For the text-containing cell, return its midpoint in (X, Y) coordinate format. 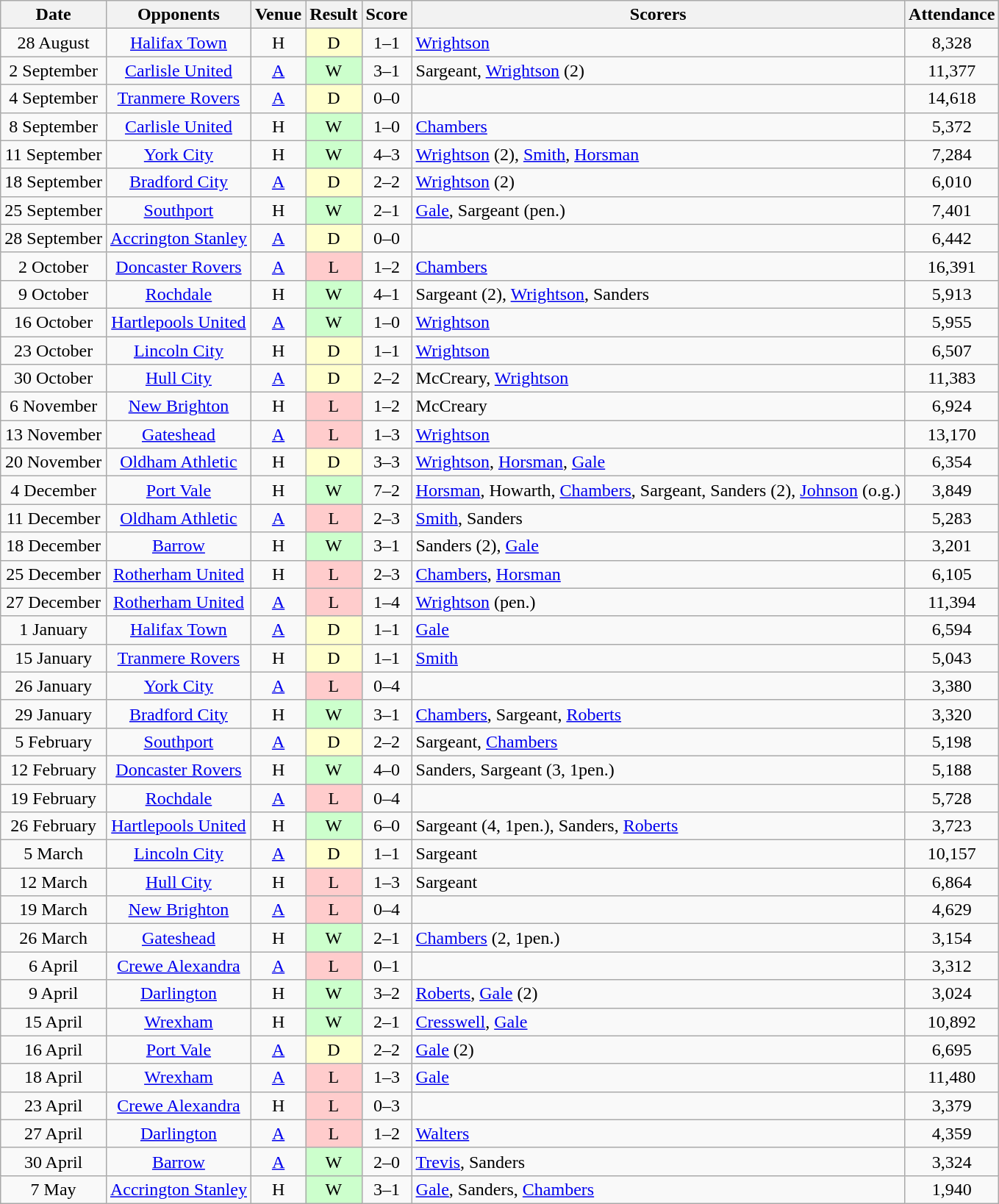
Opponents (178, 15)
7,401 (952, 210)
6,924 (952, 406)
4,359 (952, 1133)
5,188 (952, 770)
3,380 (952, 686)
1–4 (387, 602)
16 April (54, 1050)
7–2 (387, 490)
4–3 (387, 154)
5,913 (952, 294)
6 April (54, 966)
9 April (54, 994)
13 November (54, 434)
McCreary (658, 406)
McCreary, Wrightson (658, 379)
14,618 (952, 98)
6,010 (952, 182)
18 September (54, 182)
3,320 (952, 714)
Date (54, 15)
18 April (54, 1078)
10,157 (952, 854)
2 October (54, 266)
Wrightson (pen.) (658, 602)
Walters (658, 1133)
5,372 (952, 126)
3,024 (952, 994)
3,849 (952, 490)
5,955 (952, 322)
Scorers (658, 15)
6,354 (952, 462)
Horsman, Howarth, Chambers, Sargeant, Sanders (2), Johnson (o.g.) (658, 490)
Sargeant (2), Wrightson, Sanders (658, 294)
13,170 (952, 434)
26 March (54, 938)
3,154 (952, 938)
28 September (54, 238)
Cresswell, Gale (658, 1022)
3,312 (952, 966)
10,892 (952, 1022)
Gale, Sanders, Chambers (658, 1189)
11,377 (952, 71)
12 March (54, 882)
Wrightson (2), Smith, Horsman (658, 154)
6–0 (387, 826)
15 April (54, 1022)
Chambers (2, 1pen.) (658, 938)
3,201 (952, 546)
15 January (54, 658)
Sanders (2), Gale (658, 546)
Gale, Sargeant (pen.) (658, 210)
6 November (54, 406)
Smith, Sanders (658, 518)
Sargeant, Wrightson (2) (658, 71)
12 February (54, 770)
0–3 (387, 1106)
3,379 (952, 1106)
23 October (54, 351)
8,328 (952, 43)
3,723 (952, 826)
Gale (2) (658, 1050)
4,629 (952, 910)
Score (387, 15)
5 February (54, 742)
6,442 (952, 238)
Chambers, Sargeant, Roberts (658, 714)
4 September (54, 98)
Venue (278, 15)
18 December (54, 546)
25 September (54, 210)
29 January (54, 714)
26 January (54, 686)
Sanders, Sargeant (3, 1pen.) (658, 770)
3–3 (387, 462)
5,283 (952, 518)
4–1 (387, 294)
5 March (54, 854)
Smith (658, 658)
5,043 (952, 658)
9 October (54, 294)
6,864 (952, 882)
11,394 (952, 602)
30 April (54, 1161)
4 December (54, 490)
7 May (54, 1189)
30 October (54, 379)
19 March (54, 910)
4–0 (387, 770)
19 February (54, 798)
11,480 (952, 1078)
Roberts, Gale (2) (658, 994)
27 December (54, 602)
Result (334, 15)
2 September (54, 71)
2–0 (387, 1161)
8 September (54, 126)
16 October (54, 322)
3,324 (952, 1161)
11 September (54, 154)
Chambers, Horsman (658, 574)
11,383 (952, 379)
Wrightson (2) (658, 182)
20 November (54, 462)
7,284 (952, 154)
6,105 (952, 574)
28 August (54, 43)
25 December (54, 574)
16,391 (952, 266)
Trevis, Sanders (658, 1161)
6,507 (952, 351)
5,198 (952, 742)
3–2 (387, 994)
23 April (54, 1106)
6,594 (952, 630)
1 January (54, 630)
Sargeant (4, 1pen.), Sanders, Roberts (658, 826)
26 February (54, 826)
Wrightson, Horsman, Gale (658, 462)
Sargeant, Chambers (658, 742)
11 December (54, 518)
27 April (54, 1133)
5,728 (952, 798)
6,695 (952, 1050)
1,940 (952, 1189)
Attendance (952, 15)
0–1 (387, 966)
